Return the [x, y] coordinate for the center point of the cell that contains the specified text.  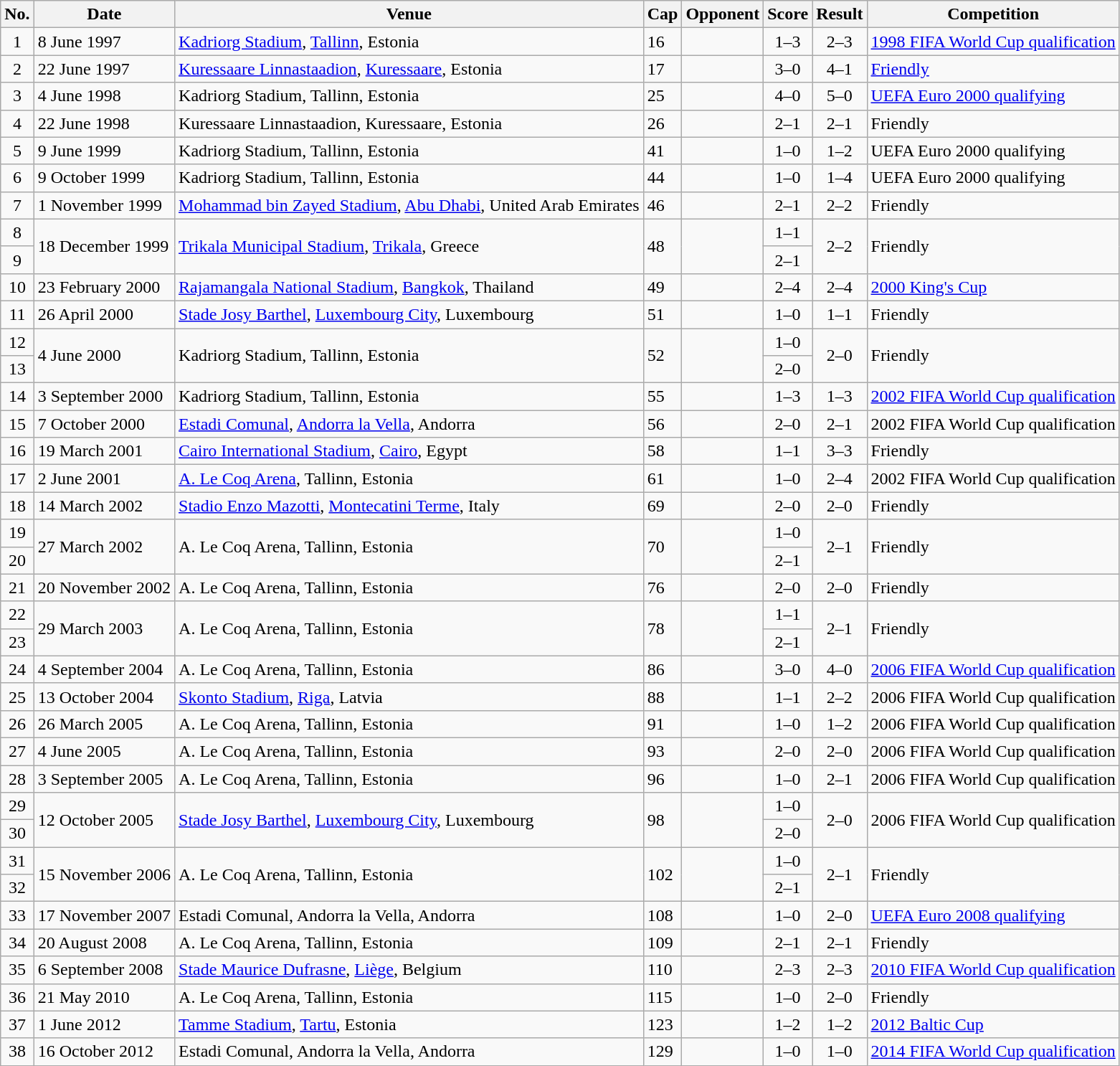
1 [17, 42]
3 September 2000 [104, 397]
2 [17, 69]
33 [17, 915]
3 [17, 96]
26 March 2005 [104, 724]
5 [17, 151]
9 June 1999 [104, 151]
4 September 2004 [104, 669]
17 November 2007 [104, 915]
4 June 2000 [104, 356]
3 September 2005 [104, 778]
48 [663, 246]
78 [663, 628]
1 November 1999 [104, 205]
8 [17, 232]
2 June 2001 [104, 478]
Venue [409, 14]
41 [663, 151]
23 [17, 642]
7 October 2000 [104, 424]
29 [17, 806]
27 [17, 751]
46 [663, 205]
108 [663, 915]
30 [17, 834]
9 October 1999 [104, 178]
28 [17, 778]
Date [104, 14]
15 November 2006 [104, 874]
29 March 2003 [104, 628]
2000 King's Cup [993, 287]
37 [17, 1024]
55 [663, 397]
93 [663, 751]
20 November 2002 [104, 588]
4–1 [840, 69]
69 [663, 506]
31 [17, 861]
16 October 2012 [104, 1052]
44 [663, 178]
21 May 2010 [104, 997]
15 [17, 424]
51 [663, 314]
No. [17, 14]
32 [17, 888]
14 March 2002 [104, 506]
110 [663, 970]
13 October 2004 [104, 697]
22 [17, 615]
6 [17, 178]
22 June 1997 [104, 69]
7 [17, 205]
2012 Baltic Cup [993, 1024]
61 [663, 478]
Opponent [723, 14]
4 [17, 123]
26 April 2000 [104, 314]
4 June 2005 [104, 751]
Score [788, 14]
21 [17, 588]
115 [663, 997]
56 [663, 424]
88 [663, 697]
9 [17, 260]
38 [17, 1052]
Cap [663, 14]
Stade Maurice Dufrasne, Liège, Belgium [409, 970]
Cairo International Stadium, Cairo, Egypt [409, 451]
58 [663, 451]
24 [17, 669]
1 June 2012 [104, 1024]
36 [17, 997]
14 [17, 397]
3–3 [840, 451]
13 [17, 369]
19 [17, 533]
91 [663, 724]
Tamme Stadium, Tartu, Estonia [409, 1024]
Competition [993, 14]
18 December 1999 [104, 246]
8 June 1997 [104, 42]
Skonto Stadium, Riga, Latvia [409, 697]
98 [663, 820]
6 September 2008 [104, 970]
Mohammad bin Zayed Stadium, Abu Dhabi, United Arab Emirates [409, 205]
Stadio Enzo Mazotti, Montecatini Terme, Italy [409, 506]
52 [663, 356]
1–4 [840, 178]
1998 FIFA World Cup qualification [993, 42]
UEFA Euro 2008 qualifying [993, 915]
Result [840, 14]
109 [663, 943]
102 [663, 874]
18 [17, 506]
34 [17, 943]
Trikala Municipal Stadium, Trikala, Greece [409, 246]
Rajamangala National Stadium, Bangkok, Thailand [409, 287]
129 [663, 1052]
4 June 1998 [104, 96]
123 [663, 1024]
19 March 2001 [104, 451]
49 [663, 287]
76 [663, 588]
23 February 2000 [104, 287]
35 [17, 970]
22 June 1998 [104, 123]
2014 FIFA World Cup qualification [993, 1052]
20 [17, 560]
12 October 2005 [104, 820]
20 August 2008 [104, 943]
11 [17, 314]
2010 FIFA World Cup qualification [993, 970]
5–0 [840, 96]
27 March 2002 [104, 547]
96 [663, 778]
86 [663, 669]
12 [17, 342]
10 [17, 287]
70 [663, 547]
